Provide the (X, Y) coordinate of the cell's center where the given text is located.  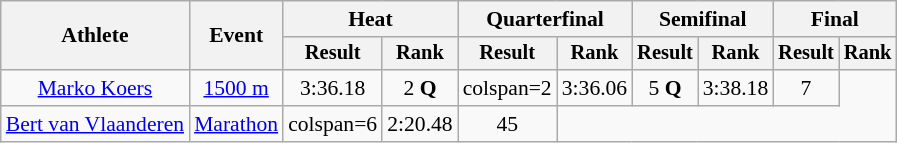
Marathon (236, 124)
Bert van Vlaanderen (95, 124)
colspan=2 (508, 88)
Marko Koers (95, 88)
2 Q (420, 88)
Athlete (95, 36)
Heat (370, 19)
7 (806, 88)
3:38.18 (736, 88)
1500 m (236, 88)
Quarterfinal (546, 19)
3:36.18 (332, 88)
5 Q (665, 88)
2:20.48 (420, 124)
3:36.06 (594, 88)
Final (834, 19)
45 (508, 124)
Semifinal (702, 19)
Event (236, 36)
colspan=6 (332, 124)
